Identify which cell holds the provided text, then report its (x, y) central coordinate. 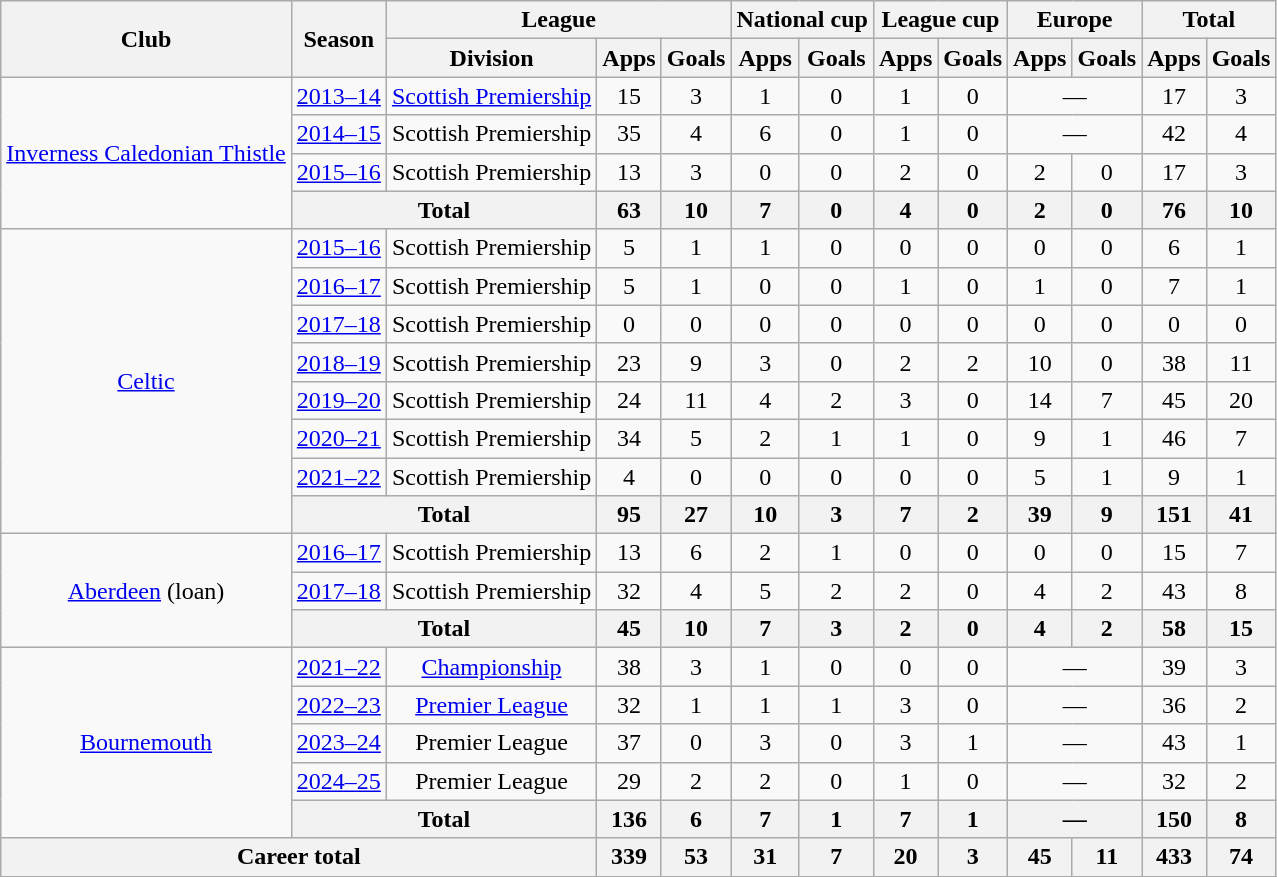
37 (629, 743)
136 (629, 819)
23 (629, 362)
League cup (940, 20)
Celtic (146, 381)
Championship (491, 667)
41 (1241, 515)
National cup (802, 20)
53 (696, 857)
2014–15 (338, 134)
63 (629, 210)
Europe (1075, 20)
31 (765, 857)
46 (1174, 438)
14 (1040, 400)
35 (629, 134)
Division (491, 58)
Club (146, 39)
151 (1174, 515)
95 (629, 515)
58 (1174, 629)
433 (1174, 857)
2018–19 (338, 362)
27 (696, 515)
34 (629, 438)
24 (629, 400)
150 (1174, 819)
2024–25 (338, 781)
Inverness Caledonian Thistle (146, 153)
2020–21 (338, 438)
2022–23 (338, 705)
Bournemouth (146, 743)
Career total (299, 857)
339 (629, 857)
2013–14 (338, 96)
36 (1174, 705)
42 (1174, 134)
76 (1174, 210)
2023–24 (338, 743)
League (558, 20)
Aberdeen (loan) (146, 591)
74 (1241, 857)
Season (338, 39)
2019–20 (338, 400)
29 (629, 781)
